Identify which cell holds the provided text, then report its (X, Y) central coordinate. 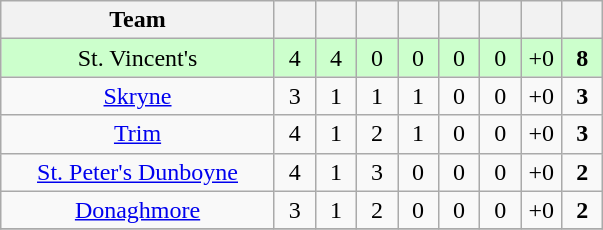
Donaghmore (138, 210)
Skryne (138, 96)
St. Peter's Dunboyne (138, 172)
St. Vincent's (138, 58)
8 (582, 58)
Team (138, 20)
Trim (138, 134)
